From the cell containing the given text, extract its center point as (x, y) coordinate. 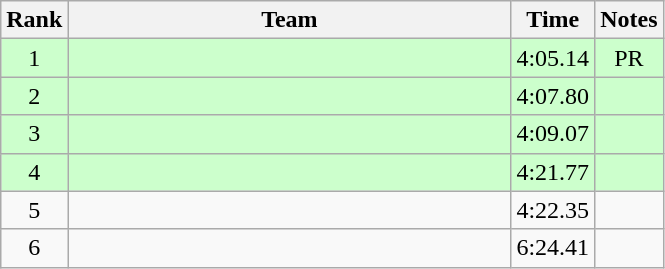
4:05.14 (553, 58)
6 (34, 248)
4 (34, 172)
3 (34, 134)
5 (34, 210)
4:09.07 (553, 134)
Notes (629, 20)
Time (553, 20)
2 (34, 96)
1 (34, 58)
4:21.77 (553, 172)
6:24.41 (553, 248)
4:07.80 (553, 96)
Rank (34, 20)
Team (290, 20)
4:22.35 (553, 210)
PR (629, 58)
